Provide the (X, Y) coordinate of the cell's center where the given text is located.  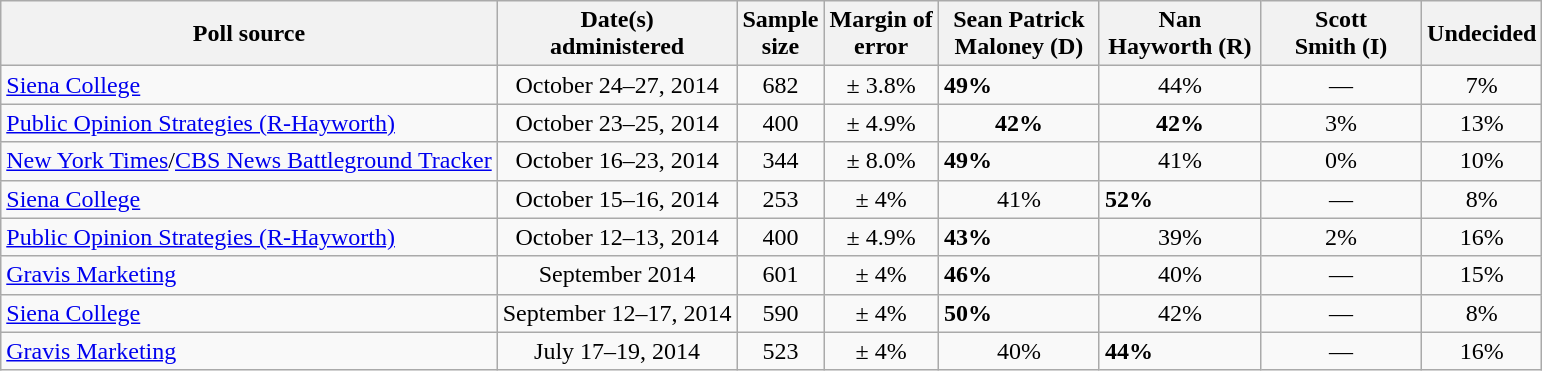
601 (780, 275)
7% (1482, 85)
New York Times/CBS News Battleground Tracker (249, 161)
10% (1482, 161)
3% (1340, 123)
Scott Smith (I) (1340, 34)
± 8.0% (881, 161)
September 2014 (617, 275)
Date(s)administered (617, 34)
Samplesize (780, 34)
October 16–23, 2014 (617, 161)
15% (1482, 275)
Poll source (249, 34)
Undecided (1482, 34)
50% (1018, 313)
Margin oferror (881, 34)
October 15–16, 2014 (617, 199)
October 24–27, 2014 (617, 85)
13% (1482, 123)
39% (1180, 237)
NanHayworth (R) (1180, 34)
43% (1018, 237)
July 17–19, 2014 (617, 351)
October 12–13, 2014 (617, 237)
0% (1340, 161)
52% (1180, 199)
523 (780, 351)
344 (780, 161)
October 23–25, 2014 (617, 123)
September 12–17, 2014 (617, 313)
Sean PatrickMaloney (D) (1018, 34)
682 (780, 85)
590 (780, 313)
± 3.8% (881, 85)
46% (1018, 275)
253 (780, 199)
2% (1340, 237)
